Search for the cell housing the specified text and yield its (X, Y) center coordinate. 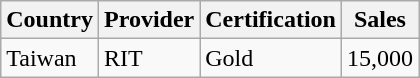
15,000 (380, 58)
Gold (271, 58)
Certification (271, 20)
Provider (148, 20)
Taiwan (50, 58)
RIT (148, 58)
Country (50, 20)
Sales (380, 20)
